Extract the (X, Y) coordinate from the center of the cell holding the provided text.  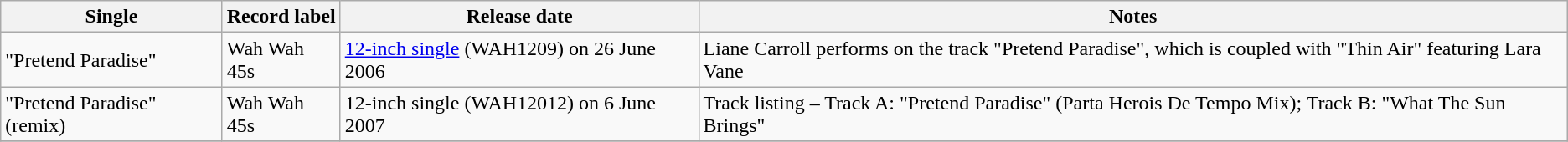
"Pretend Paradise" (remix) (111, 114)
Liane Carroll performs on the track "Pretend Paradise", which is coupled with "Thin Air" featuring Lara Vane (1132, 60)
"Pretend Paradise" (111, 60)
12-inch single (WAH1209) on 26 June 2006 (519, 60)
Notes (1132, 17)
Single (111, 17)
Track listing – Track A: "Pretend Paradise" (Parta Herois De Tempo Mix); Track B: "What The Sun Brings" (1132, 114)
Record label (281, 17)
12-inch single (WAH12012) on 6 June 2007 (519, 114)
Release date (519, 17)
